Locate the cell with the specified text and output its [X, Y] center coordinate. 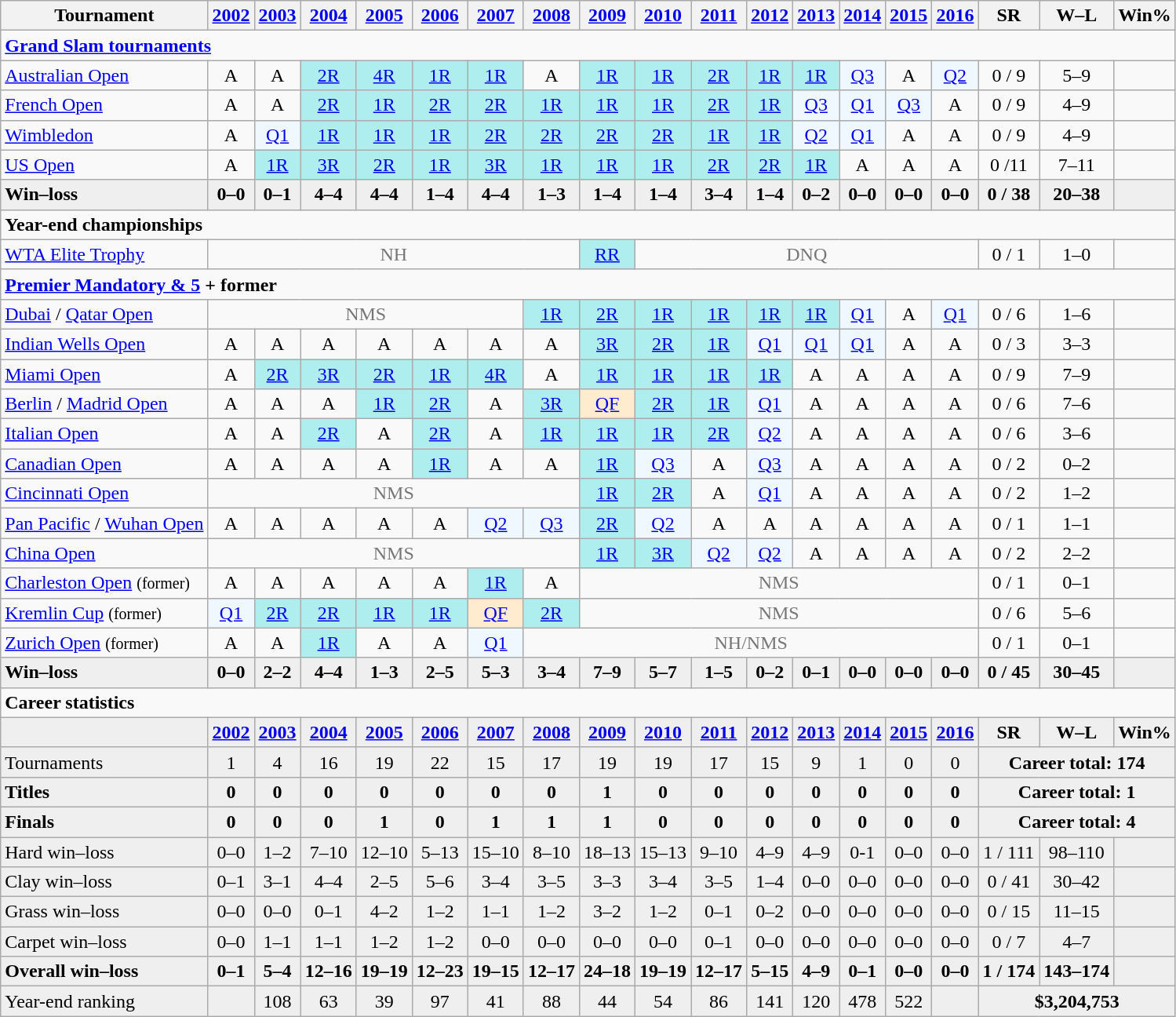
3–6 [1076, 434]
Indian Wells Open [104, 344]
0 /11 [1009, 165]
44 [607, 1001]
88 [551, 1001]
Zurich Open (former) [104, 643]
Year-end ranking [104, 1001]
5–9 [1076, 75]
5–7 [664, 673]
Australian Open [104, 75]
141 [770, 1001]
$3,204,753 [1076, 1001]
86 [719, 1001]
Clay win–loss [104, 882]
30–42 [1076, 882]
4–7 [1076, 942]
108 [278, 1001]
15–10 [496, 851]
4 [278, 762]
5–4 [278, 971]
Berlin / Madrid Open [104, 404]
Miami Open [104, 374]
0-1 [863, 851]
Carpet win–loss [104, 942]
RR [607, 254]
Premier Mandatory & 5 + former [588, 284]
1 / 174 [1009, 971]
8–10 [551, 851]
22 [439, 762]
0 / 41 [1009, 882]
4–2 [384, 912]
7–11 [1076, 165]
12–16 [328, 971]
478 [863, 1001]
15–13 [664, 851]
20–38 [1076, 195]
3–2 [607, 912]
1 / 111 [1009, 851]
Year-end championships [588, 224]
16 [328, 762]
Kremlin Cup (former) [104, 613]
9 [816, 762]
143–174 [1076, 971]
24–18 [607, 971]
Dubai / Qatar Open [104, 314]
NH [394, 254]
Tournaments [104, 762]
12–23 [439, 971]
China Open [104, 553]
11–15 [1076, 912]
1–6 [1076, 314]
Charleston Open (former) [104, 583]
30–45 [1076, 673]
Tournament [104, 16]
Career total: 174 [1076, 762]
Grass win–loss [104, 912]
7–6 [1076, 404]
63 [328, 1001]
1–5 [719, 673]
120 [816, 1001]
Cincinnati Open [104, 494]
Hard win–loss [104, 851]
NH/NMS [751, 643]
Titles [104, 792]
98–110 [1076, 851]
19–15 [496, 971]
0 / 7 [1009, 942]
54 [664, 1001]
Italian Open [104, 434]
Career total: 4 [1076, 822]
Career total: 1 [1076, 792]
Wimbledon [104, 135]
US Open [104, 165]
9–10 [719, 851]
Canadian Open [104, 464]
0 / 3 [1009, 344]
WTA Elite Trophy [104, 254]
DNQ [806, 254]
1–0 [1076, 254]
5–13 [439, 851]
French Open [104, 105]
39 [384, 1001]
18–13 [607, 851]
12–10 [384, 851]
0 / 15 [1009, 912]
5–15 [770, 971]
Career statistics [588, 702]
0 / 38 [1009, 195]
Overall win–loss [104, 971]
0 / 45 [1009, 673]
3–1 [278, 882]
Finals [104, 822]
Pan Pacific / Wuhan Open [104, 523]
7–10 [328, 851]
Grand Slam tournaments [588, 46]
522 [908, 1001]
97 [439, 1001]
5–3 [496, 673]
41 [496, 1001]
